Return the (X, Y) coordinate for the center point of the cell that contains the specified text.  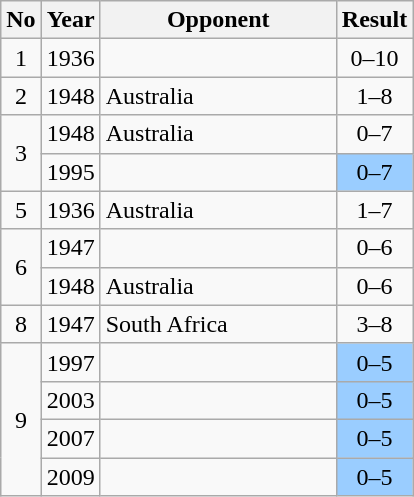
1 (21, 58)
3 (21, 153)
1997 (70, 362)
1995 (70, 172)
5 (21, 210)
6 (21, 267)
2003 (70, 400)
2007 (70, 438)
Result (374, 20)
9 (21, 419)
No (21, 20)
8 (21, 324)
2009 (70, 477)
3–8 (374, 324)
Opponent (218, 20)
Year (70, 20)
0–10 (374, 58)
1–8 (374, 96)
1–7 (374, 210)
South Africa (218, 324)
2 (21, 96)
